Locate the cell with the specified text and output its [x, y] center coordinate. 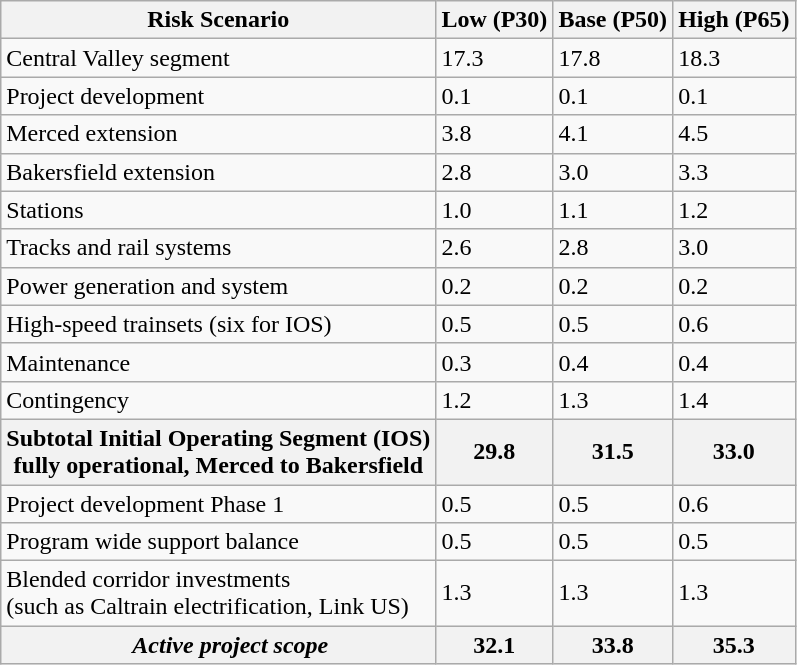
17.8 [613, 58]
Project development [218, 96]
1.4 [734, 400]
Subtotal Initial Operating Segment (IOS) fully operational, Merced to Bakersfield [218, 452]
33.0 [734, 452]
Risk Scenario [218, 20]
Maintenance [218, 362]
1.1 [613, 210]
17.3 [494, 58]
32.1 [494, 645]
Project development Phase 1 [218, 503]
Power generation and system [218, 286]
Active project scope [218, 645]
Merced extension [218, 134]
1.0 [494, 210]
2.6 [494, 248]
4.5 [734, 134]
29.8 [494, 452]
Central Valley segment [218, 58]
33.8 [613, 645]
31.5 [613, 452]
4.1 [613, 134]
High (P65) [734, 20]
Bakersfield extension [218, 172]
High-speed trainsets (six for IOS) [218, 324]
3.8 [494, 134]
Stations [218, 210]
Tracks and rail systems [218, 248]
Program wide support balance [218, 542]
Contingency [218, 400]
Blended corridor investments(such as Caltrain electrification, Link US) [218, 594]
Base (P50) [613, 20]
18.3 [734, 58]
3.3 [734, 172]
Low (P30) [494, 20]
35.3 [734, 645]
0.3 [494, 362]
